Provide the (X, Y) coordinate of the cell's center where the given text is located.  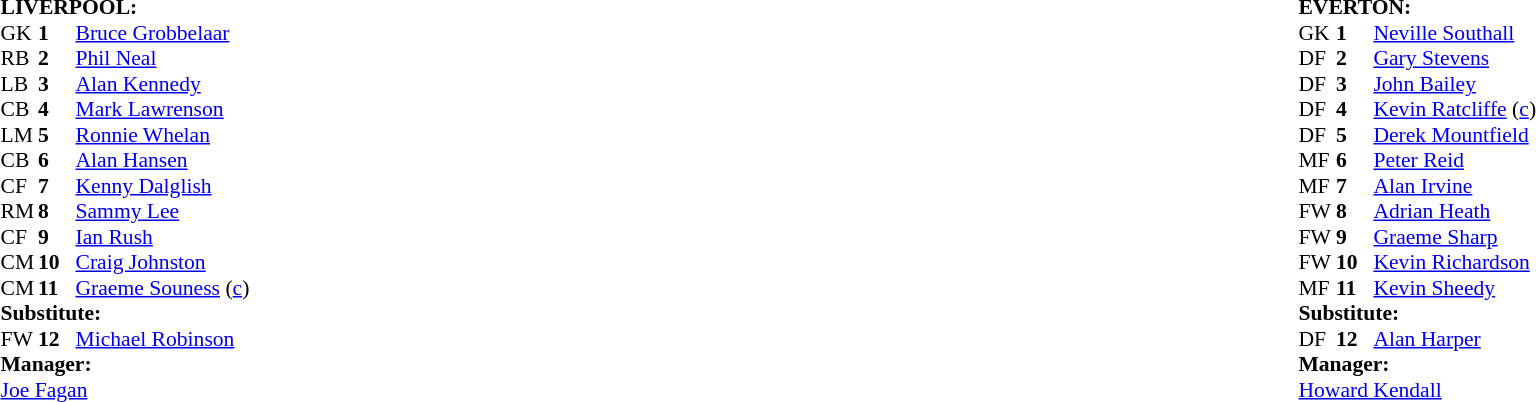
Graeme Sharp (1454, 237)
Adrian Heath (1454, 211)
Alan Hansen (163, 161)
Alan Irvine (1454, 186)
Kenny Dalglish (163, 186)
Derek Mountfield (1454, 135)
Ian Rush (163, 237)
John Bailey (1454, 84)
Peter Reid (1454, 161)
RM (19, 211)
Kevin Sheedy (1454, 288)
Kevin Ratcliffe (c) (1454, 109)
Sammy Lee (163, 211)
Bruce Grobbelaar (163, 33)
Alan Kennedy (163, 84)
Craig Johnston (163, 263)
Ronnie Whelan (163, 135)
LM (19, 135)
Kevin Richardson (1454, 263)
RB (19, 59)
Gary Stevens (1454, 59)
Graeme Souness (c) (163, 288)
Michael Robinson (163, 339)
LB (19, 84)
Neville Southall (1454, 33)
Alan Harper (1454, 339)
Mark Lawrenson (163, 109)
Phil Neal (163, 59)
